Capture the cell that displays the provided text and extract its [X, Y] central coordinate. 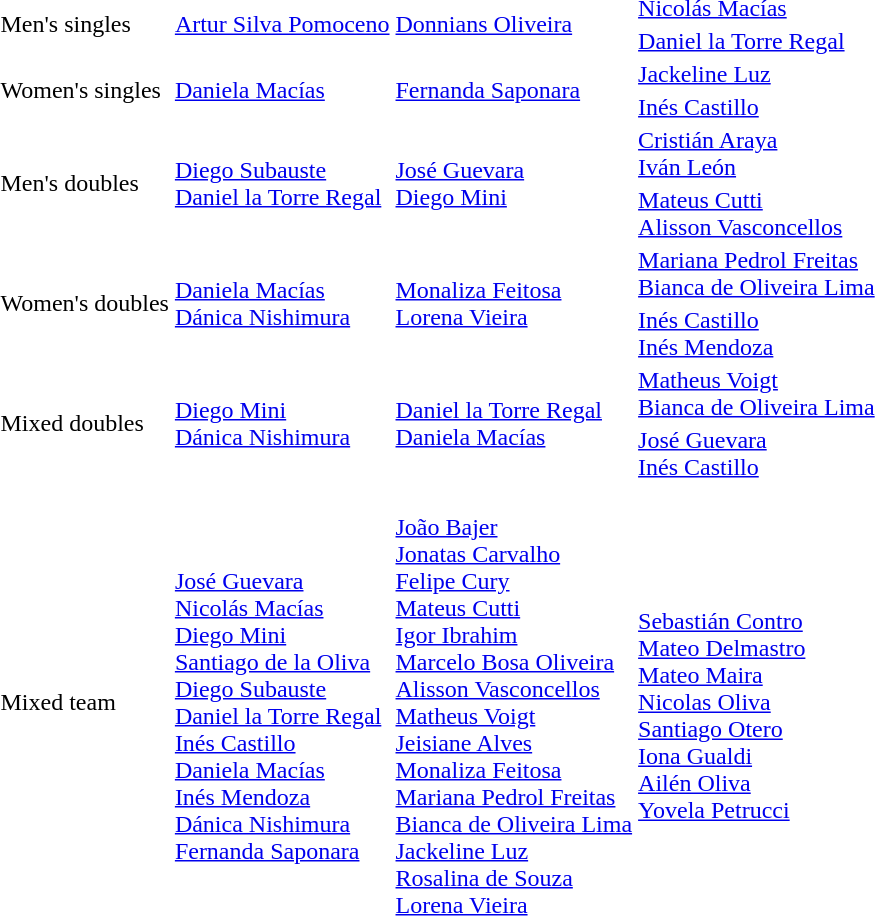
Daniela Macías Dánica Nishimura [282, 304]
Daniel la Torre Regal Daniela Macías [514, 424]
Diego Subauste Daniel la Torre Regal [282, 184]
Monaliza Feitosa Lorena Vieira [514, 304]
José Guevara Diego Mini [514, 184]
Fernanda Saponara [514, 90]
Diego Mini Dánica Nishimura [282, 424]
Daniela Macías [282, 90]
